From the cell containing the given text, extract its center point as (x, y) coordinate. 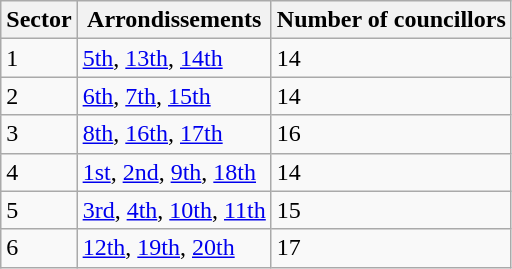
8th, 16th, 17th (174, 134)
2 (39, 96)
15 (391, 210)
6 (39, 248)
1 (39, 58)
5th, 13th, 14th (174, 58)
12th, 19th, 20th (174, 248)
3 (39, 134)
Number of councillors (391, 20)
Arrondissements (174, 20)
16 (391, 134)
4 (39, 172)
1st, 2nd, 9th, 18th (174, 172)
Sector (39, 20)
17 (391, 248)
3rd, 4th, 10th, 11th (174, 210)
5 (39, 210)
6th, 7th, 15th (174, 96)
